Capture the cell that displays the provided text and extract its (X, Y) central coordinate. 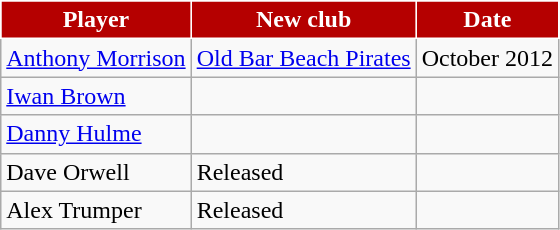
Dave Orwell (96, 172)
October 2012 (487, 58)
Danny Hulme (96, 134)
Player (96, 20)
Date (487, 20)
New club (304, 20)
Iwan Brown (96, 96)
Anthony Morrison (96, 58)
Old Bar Beach Pirates (304, 58)
Alex Trumper (96, 210)
